Search for the cell housing the specified text and yield its (X, Y) center coordinate. 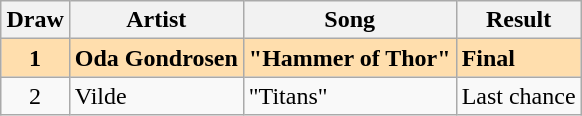
1 (35, 58)
Artist (156, 20)
Draw (35, 20)
Final (518, 58)
Song (350, 20)
Vilde (156, 96)
"Titans" (350, 96)
2 (35, 96)
Oda Gondrosen (156, 58)
Result (518, 20)
Last chance (518, 96)
"Hammer of Thor" (350, 58)
